Detect which cell encompasses the target text, then output its (x, y) center coordinate. 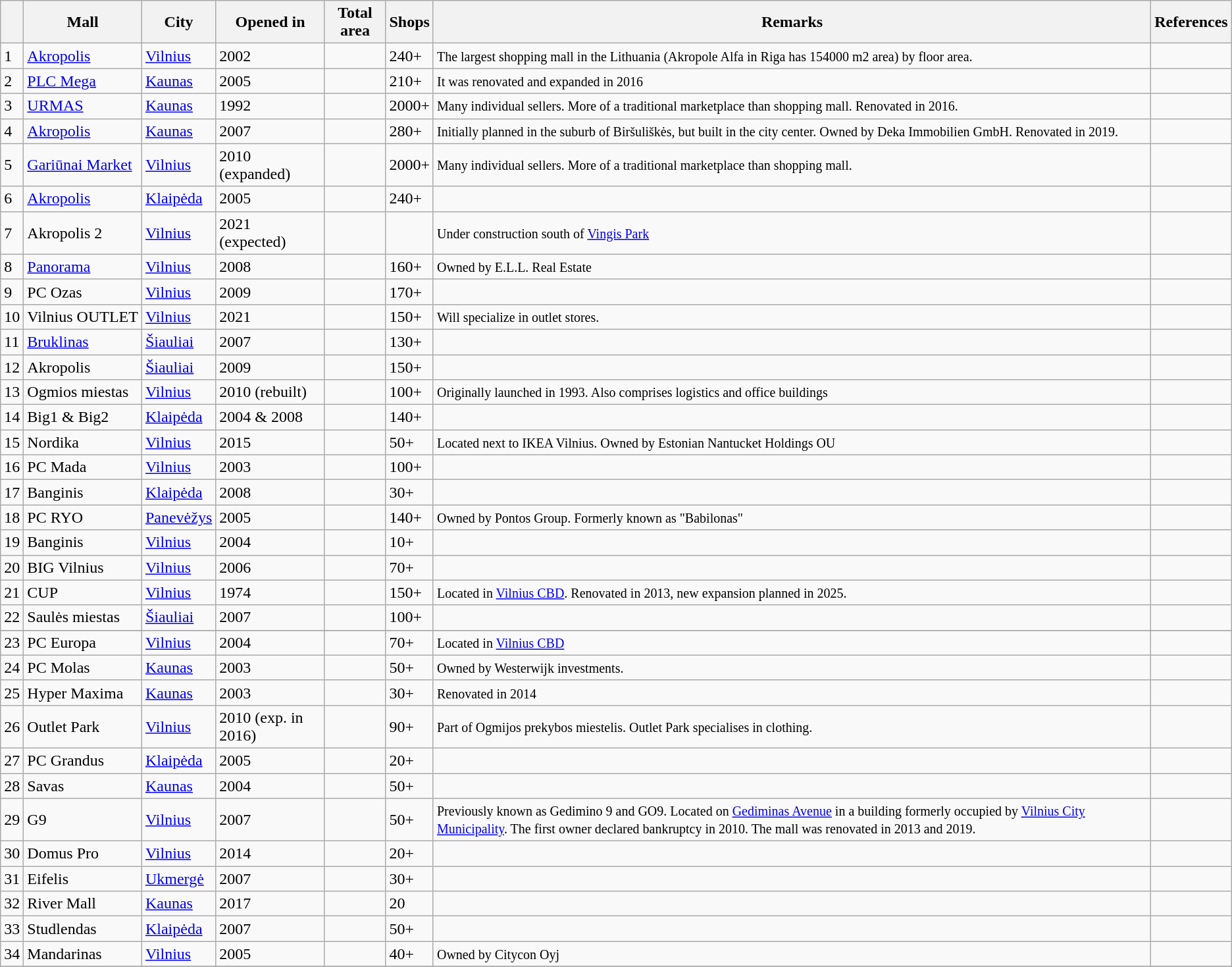
The largest shopping mall in the Lithuania (Akropole Alfa in Riga has 154000 m2 area) by floor area. (792, 56)
17 (12, 492)
24 (12, 667)
Hyper Maxima (83, 693)
Panorama (83, 267)
2014 (270, 854)
Located in Vilnius CBD. Renovated in 2013, new expansion planned in 2025. (792, 592)
Under construction south of Vingis Park (792, 233)
2006 (270, 567)
280+ (409, 131)
2 (12, 81)
Part of Ogmijos prekybos miestelis. Outlet Park specialises in clothing. (792, 727)
Remarks (792, 22)
Renovated in 2014 (792, 693)
Panevėžys (178, 517)
18 (12, 517)
2015 (270, 442)
Located next to IKEA Vilnius. Owned by Estonian Nantucket Holdings OU (792, 442)
13 (12, 392)
Savas (83, 785)
Ukmergė (178, 879)
5 (12, 165)
1 (12, 56)
G9 (83, 820)
23 (12, 642)
PC Ozas (83, 292)
Owned by Pontos Group. Formerly known as "Babilonas" (792, 517)
29 (12, 820)
15 (12, 442)
2021 (270, 317)
Mandarinas (83, 954)
7 (12, 233)
2010 (expanded) (270, 165)
3 (12, 106)
32 (12, 904)
130+ (409, 342)
2021 (expected) (270, 233)
BIG Vilnius (83, 567)
25 (12, 693)
PC Mada (83, 467)
Saulės miestas (83, 617)
12 (12, 367)
Opened in (270, 22)
Owned by Citycon Oyj (792, 954)
34 (12, 954)
Nordika (83, 442)
Big1 & Big2 (83, 417)
26 (12, 727)
19 (12, 542)
Shops (409, 22)
Owned by E.L.L. Real Estate (792, 267)
11 (12, 342)
Initially planned in the suburb of Biršuliškės, but built in the city center. Owned by Deka Immobilien GmbH. Renovated in 2019. (792, 131)
References (1191, 22)
10+ (409, 542)
Ogmios miestas (83, 392)
River Mall (83, 904)
PLC Mega (83, 81)
Originally launched in 1993. Also comprises logistics and office buildings (792, 392)
Domus Pro (83, 854)
Bruklinas (83, 342)
Owned by Westerwijk investments. (792, 667)
PC Molas (83, 667)
21 (12, 592)
14 (12, 417)
22 (12, 617)
28 (12, 785)
Vilnius OUTLET (83, 317)
160+ (409, 267)
URMAS (83, 106)
2010 (rebuilt) (270, 392)
2010 (exp. in 2016) (270, 727)
8 (12, 267)
City (178, 22)
Will specialize in outlet stores. (792, 317)
40+ (409, 954)
90+ (409, 727)
PC RYO (83, 517)
PC Europa (83, 642)
It was renovated and expanded in 2016 (792, 81)
31 (12, 879)
Total area (355, 22)
2002 (270, 56)
210+ (409, 81)
Many individual sellers. More of a traditional marketplace than shopping mall. (792, 165)
2017 (270, 904)
Studlendas (83, 929)
Outlet Park (83, 727)
Gariūnai Market (83, 165)
Eifelis (83, 879)
16 (12, 467)
1974 (270, 592)
4 (12, 131)
Located in Vilnius CBD (792, 642)
33 (12, 929)
PC Grandus (83, 760)
6 (12, 199)
Akropolis 2 (83, 233)
1992 (270, 106)
170+ (409, 292)
Mall (83, 22)
27 (12, 760)
Many individual sellers. More of a traditional marketplace than shopping mall. Renovated in 2016. (792, 106)
10 (12, 317)
9 (12, 292)
30 (12, 854)
2004 & 2008 (270, 417)
CUP (83, 592)
